Provide the (x, y) coordinate of the cell's center where the given text is located.  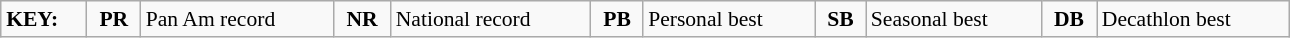
Pan Am record (238, 19)
Personal best (729, 19)
Seasonal best (954, 19)
DB (1068, 19)
Decathlon best (1193, 19)
PB (617, 19)
KEY: (44, 19)
National record (491, 19)
PR (114, 19)
NR (362, 19)
SB (840, 19)
